Output the [x, y] coordinate of the center of the cell containing the given text.  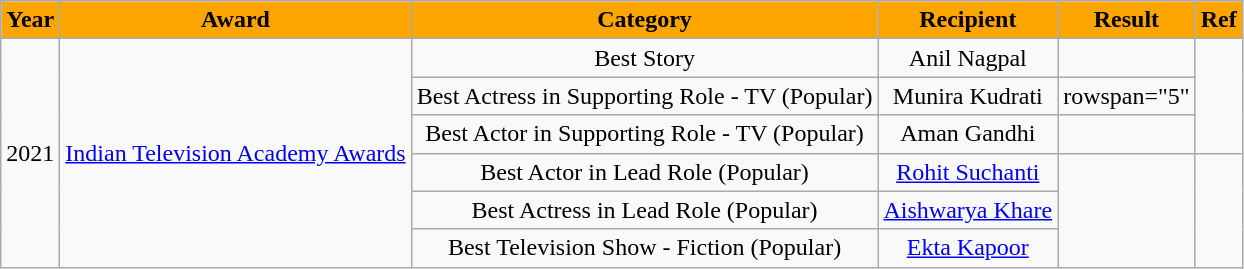
Category [644, 20]
Aishwarya Khare [968, 210]
Result [1127, 20]
Anil Nagpal [968, 58]
Best Actress in Lead Role (Popular) [644, 210]
Year [30, 20]
Ekta Kapoor [968, 248]
Aman Gandhi [968, 134]
Recipient [968, 20]
Award [236, 20]
Best Television Show - Fiction (Popular) [644, 248]
Best Story [644, 58]
Munira Kudrati [968, 96]
Indian Television Academy Awards [236, 153]
Ref [1218, 20]
2021 [30, 153]
Best Actress in Supporting Role - TV (Popular) [644, 96]
Rohit Suchanti [968, 172]
rowspan="5" [1127, 96]
Best Actor in Lead Role (Popular) [644, 172]
Best Actor in Supporting Role - TV (Popular) [644, 134]
